Extract the (x, y) coordinate from the center of the cell holding the provided text.  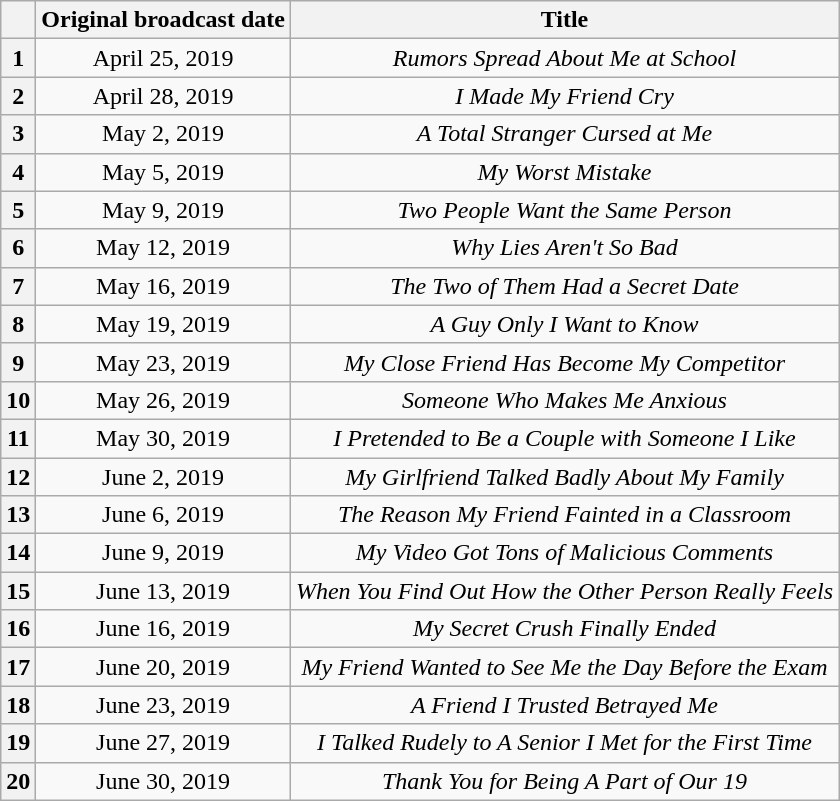
Title (564, 20)
My Secret Crush Finally Ended (564, 629)
I Made My Friend Cry (564, 96)
June 9, 2019 (164, 553)
16 (18, 629)
April 25, 2019 (164, 58)
14 (18, 553)
June 6, 2019 (164, 515)
May 30, 2019 (164, 438)
Rumors Spread About Me at School (564, 58)
20 (18, 781)
June 2, 2019 (164, 477)
6 (18, 248)
A Guy Only I Want to Know (564, 324)
June 30, 2019 (164, 781)
The Reason My Friend Fainted in a Classroom (564, 515)
June 16, 2019 (164, 629)
Thank You for Being A Part of Our 19 (564, 781)
June 13, 2019 (164, 591)
May 12, 2019 (164, 248)
1 (18, 58)
10 (18, 400)
A Friend I Trusted Betrayed Me (564, 705)
5 (18, 210)
Two People Want the Same Person (564, 210)
June 20, 2019 (164, 667)
My Worst Mistake (564, 172)
3 (18, 134)
May 16, 2019 (164, 286)
My Video Got Tons of Malicious Comments (564, 553)
May 23, 2019 (164, 362)
Original broadcast date (164, 20)
9 (18, 362)
2 (18, 96)
My Friend Wanted to See Me the Day Before the Exam (564, 667)
My Close Friend Has Become My Competitor (564, 362)
17 (18, 667)
7 (18, 286)
June 27, 2019 (164, 743)
My Girlfriend Talked Badly About My Family (564, 477)
4 (18, 172)
April 28, 2019 (164, 96)
13 (18, 515)
8 (18, 324)
May 9, 2019 (164, 210)
18 (18, 705)
When You Find Out How the Other Person Really Feels (564, 591)
Someone Who Makes Me Anxious (564, 400)
May 19, 2019 (164, 324)
May 26, 2019 (164, 400)
I Pretended to Be a Couple with Someone I Like (564, 438)
11 (18, 438)
June 23, 2019 (164, 705)
May 5, 2019 (164, 172)
May 2, 2019 (164, 134)
19 (18, 743)
15 (18, 591)
A Total Stranger Cursed at Me (564, 134)
Why Lies Aren't So Bad (564, 248)
The Two of Them Had a Secret Date (564, 286)
12 (18, 477)
I Talked Rudely to A Senior I Met for the First Time (564, 743)
